From the cell containing the given text, extract its center point as (X, Y) coordinate. 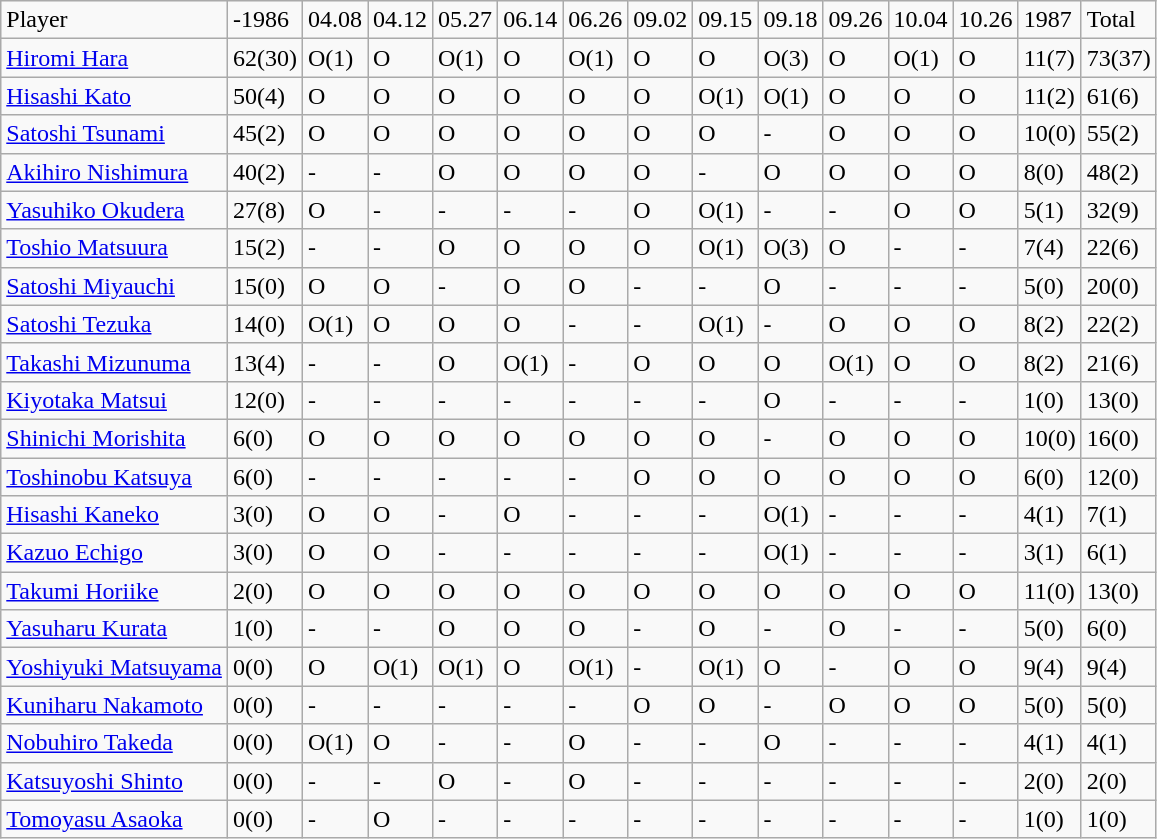
Katsuyoshi Shinto (114, 781)
22(6) (1118, 248)
10.04 (920, 20)
Hisashi Kaneko (114, 515)
21(6) (1118, 362)
16(0) (1118, 438)
Nobuhiro Takeda (114, 743)
20(0) (1118, 286)
09.26 (856, 20)
50(4) (264, 96)
62(30) (264, 58)
1987 (1050, 20)
Toshinobu Katsuya (114, 477)
14(0) (264, 324)
Hiromi Hara (114, 58)
11(2) (1050, 96)
09.02 (660, 20)
Toshio Matsuura (114, 248)
32(9) (1118, 210)
Player (114, 20)
40(2) (264, 172)
73(37) (1118, 58)
7(1) (1118, 515)
10.26 (986, 20)
Kiyotaka Matsui (114, 400)
15(0) (264, 286)
5(1) (1050, 210)
Takumi Horiike (114, 591)
Yasuhiko Okudera (114, 210)
Hisashi Kato (114, 96)
6(1) (1118, 553)
45(2) (264, 134)
04.12 (400, 20)
Kazuo Echigo (114, 553)
Shinichi Morishita (114, 438)
05.27 (466, 20)
06.26 (596, 20)
27(8) (264, 210)
Takashi Mizunuma (114, 362)
09.15 (726, 20)
61(6) (1118, 96)
7(4) (1050, 248)
11(0) (1050, 591)
55(2) (1118, 134)
Total (1118, 20)
06.14 (530, 20)
Yoshiyuki Matsuyama (114, 667)
11(7) (1050, 58)
-1986 (264, 20)
Satoshi Tezuka (114, 324)
Yasuharu Kurata (114, 629)
04.08 (334, 20)
8(0) (1050, 172)
Kuniharu Nakamoto (114, 705)
Tomoyasu Asaoka (114, 819)
48(2) (1118, 172)
13(4) (264, 362)
Satoshi Tsunami (114, 134)
Akihiro Nishimura (114, 172)
3(1) (1050, 553)
22(2) (1118, 324)
15(2) (264, 248)
Satoshi Miyauchi (114, 286)
09.18 (790, 20)
